For the text-containing cell, return its midpoint in (x, y) coordinate format. 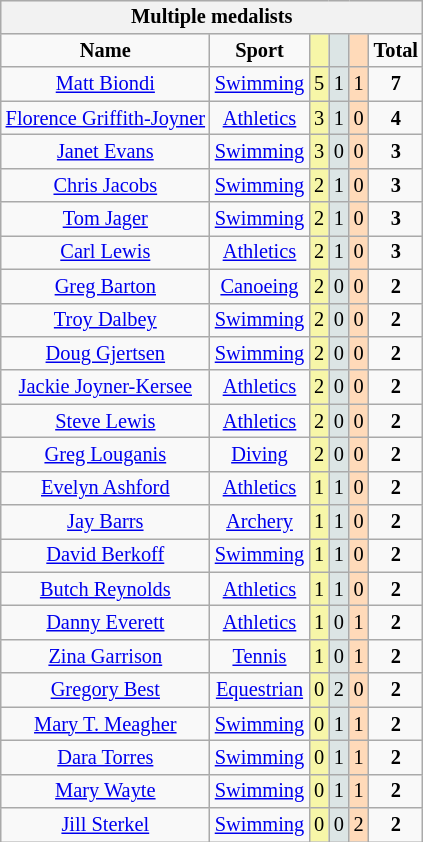
Tennis (260, 657)
Name (106, 51)
4 (396, 118)
Doug Gjertsen (106, 354)
Danny Everett (106, 623)
Florence Griffith-Joyner (106, 118)
Total (396, 51)
Mary Wayte (106, 791)
Gregory Best (106, 690)
Troy Dalbey (106, 320)
Matt Biondi (106, 84)
Jill Sterkel (106, 825)
Steve Lewis (106, 421)
Canoeing (260, 286)
Evelyn Ashford (106, 488)
Greg Louganis (106, 455)
Diving (260, 455)
Jackie Joyner-Kersee (106, 387)
David Berkoff (106, 556)
Equestrian (260, 690)
7 (396, 84)
Mary T. Meagher (106, 724)
Jay Barrs (106, 522)
Multiple medalists (212, 17)
Chris Jacobs (106, 185)
Butch Reynolds (106, 589)
Dara Torres (106, 758)
Zina Garrison (106, 657)
Tom Jager (106, 219)
Sport (260, 51)
Carl Lewis (106, 253)
Archery (260, 522)
Greg Barton (106, 286)
5 (319, 84)
Janet Evans (106, 152)
